Provide the (x, y) coordinate of the cell's center where the given text is located.  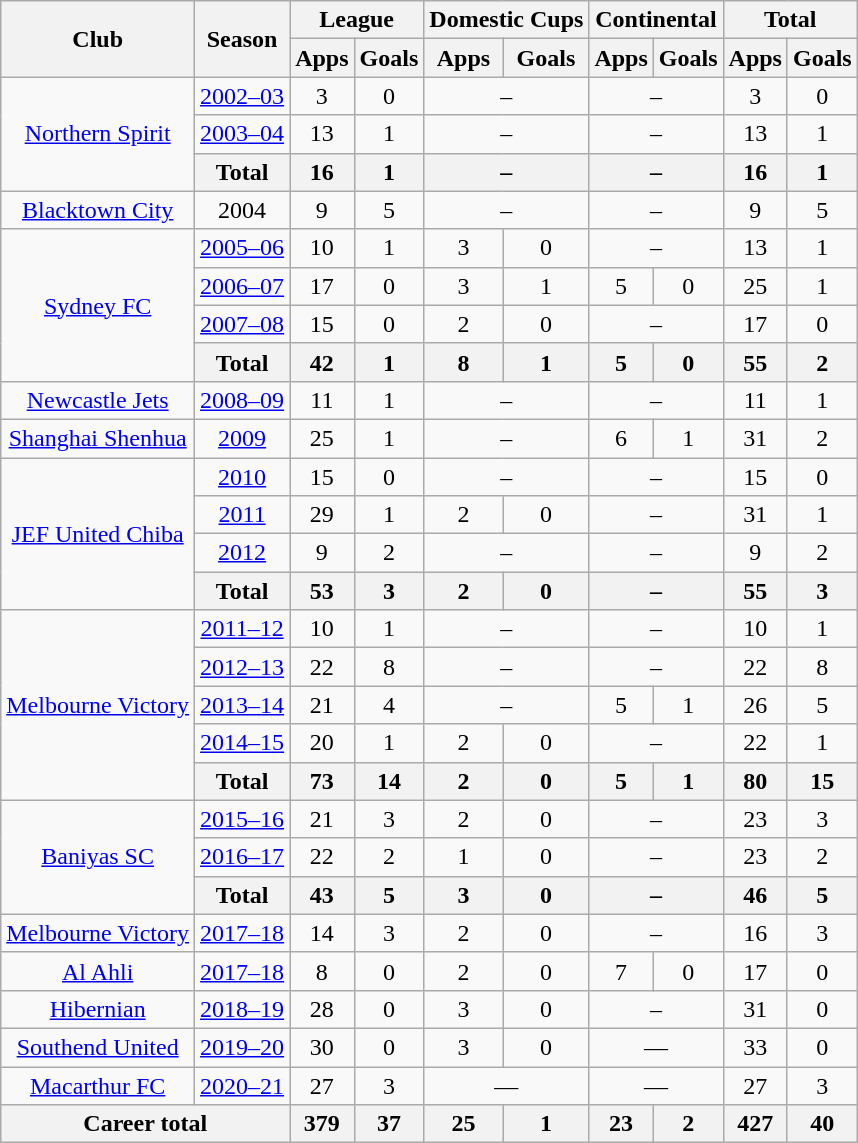
7 (621, 971)
73 (322, 781)
28 (322, 1009)
Sydney FC (98, 305)
Newcastle Jets (98, 400)
2007–08 (242, 324)
33 (755, 1047)
42 (322, 362)
6 (621, 438)
80 (755, 781)
Al Ahli (98, 971)
2002–03 (242, 96)
2012 (242, 553)
Baniyas SC (98, 857)
2004 (242, 210)
4 (389, 705)
37 (389, 1124)
2006–07 (242, 286)
2009 (242, 438)
2005–06 (242, 248)
Northern Spirit (98, 134)
2011–12 (242, 629)
29 (322, 515)
2010 (242, 477)
Season (242, 39)
2012–13 (242, 667)
26 (755, 705)
20 (322, 743)
2018–19 (242, 1009)
Club (98, 39)
2016–17 (242, 857)
46 (755, 895)
2019–20 (242, 1047)
Shanghai Shenhua (98, 438)
2014–15 (242, 743)
Continental (656, 20)
2020–21 (242, 1085)
43 (322, 895)
JEF United Chiba (98, 534)
53 (322, 591)
427 (755, 1124)
Hibernian (98, 1009)
2011 (242, 515)
Southend United (98, 1047)
2008–09 (242, 400)
League (357, 20)
379 (322, 1124)
Blacktown City (98, 210)
40 (822, 1124)
30 (322, 1047)
Macarthur FC (98, 1085)
2015–16 (242, 819)
Domestic Cups (506, 20)
2003–04 (242, 134)
Career total (146, 1124)
2013–14 (242, 705)
